Capture the cell that displays the provided text and extract its [x, y] central coordinate. 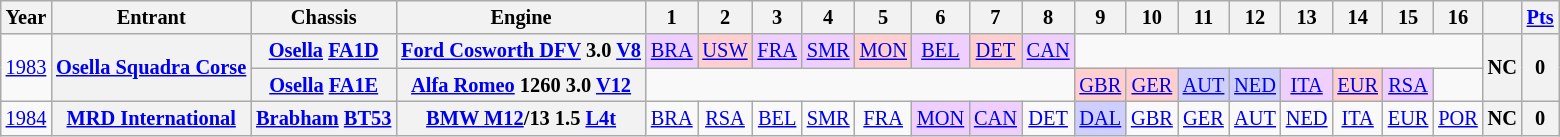
13 [1307, 17]
Ford Cosworth DFV 3.0 V8 [521, 51]
Osella FA1E [324, 85]
Pts [1540, 17]
16 [1458, 17]
10 [1152, 17]
Brabham BT53 [324, 118]
Alfa Romeo 1260 3.0 V12 [521, 85]
USW [726, 51]
12 [1255, 17]
2 [726, 17]
Engine [521, 17]
7 [996, 17]
Entrant [151, 17]
11 [1204, 17]
Osella FA1D [324, 51]
6 [940, 17]
1983 [26, 68]
BMW M12/13 1.5 L4t [521, 118]
Osella Squadra Corse [151, 68]
MRD International [151, 118]
8 [1048, 17]
3 [776, 17]
POR [1458, 118]
1984 [26, 118]
14 [1357, 17]
4 [828, 17]
DAL [1100, 118]
9 [1100, 17]
Year [26, 17]
5 [884, 17]
Chassis [324, 17]
15 [1408, 17]
1 [672, 17]
